Identify which cell holds the provided text, then report its (x, y) central coordinate. 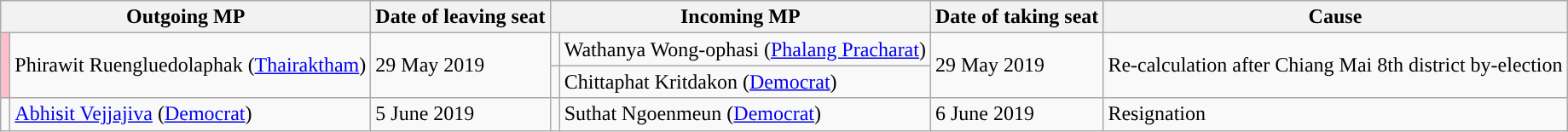
Outgoing MP (186, 17)
Abhisit Vejjajiva (Democrat) (191, 114)
Date of taking seat (1016, 17)
Wathanya Wong-ophasi (Phalang Pracharat) (745, 49)
Phirawit Ruengluedolaphak (Thairaktham) (191, 66)
Date of leaving seat (460, 17)
Suthat Ngoenmeun (Democrat) (745, 114)
5 June 2019 (460, 114)
Resignation (1335, 114)
Incoming MP (740, 17)
Re-calculation after Chiang Mai 8th district by-election (1335, 66)
Cause (1335, 17)
6 June 2019 (1016, 114)
Chittaphat Kritdakon (Democrat) (745, 82)
